Identify which cell holds the provided text, then report its [X, Y] central coordinate. 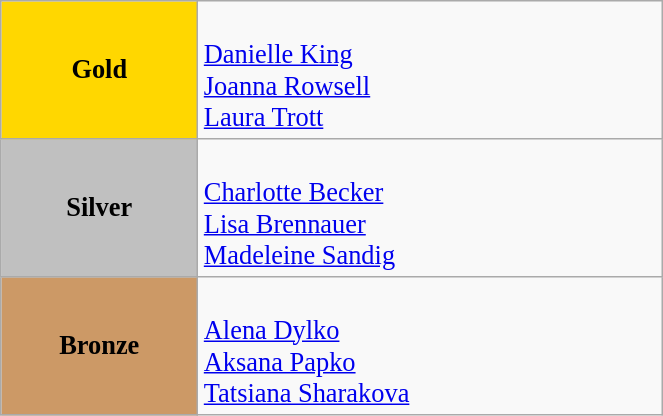
Bronze [100, 345]
Gold [100, 69]
Danielle KingJoanna RowsellLaura Trott [430, 69]
Alena DylkoAksana PapkoTatsiana Sharakova [430, 345]
Silver [100, 207]
Charlotte BeckerLisa BrennauerMadeleine Sandig [430, 207]
